Scan for the cell matching the given text and deliver its [X, Y] coordinate at center. 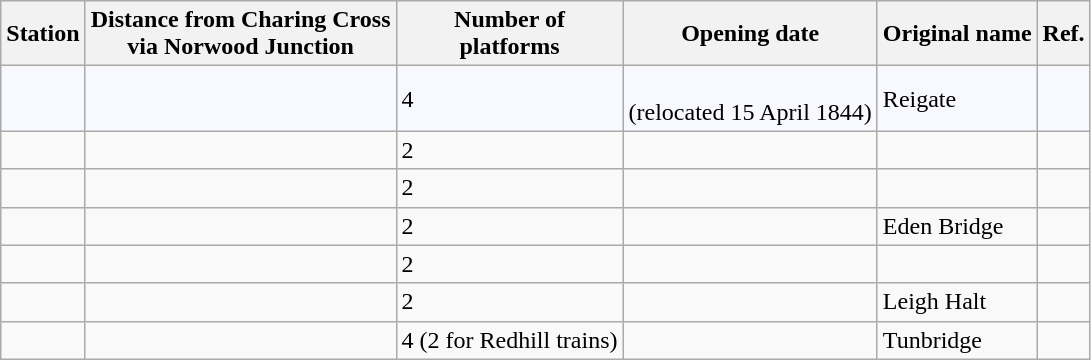
Tunbridge [957, 340]
Original name [957, 34]
(relocated 15 April 1844) [750, 98]
Opening date [750, 34]
4 (2 for Redhill trains) [510, 340]
Number of platforms [510, 34]
Leigh Halt [957, 302]
Distance from Charing Cross via Norwood Junction [240, 34]
4 [510, 98]
Station [43, 34]
Eden Bridge [957, 226]
Reigate [957, 98]
Ref. [1064, 34]
